Provide the [x, y] coordinate of the cell's center where the given text is located.  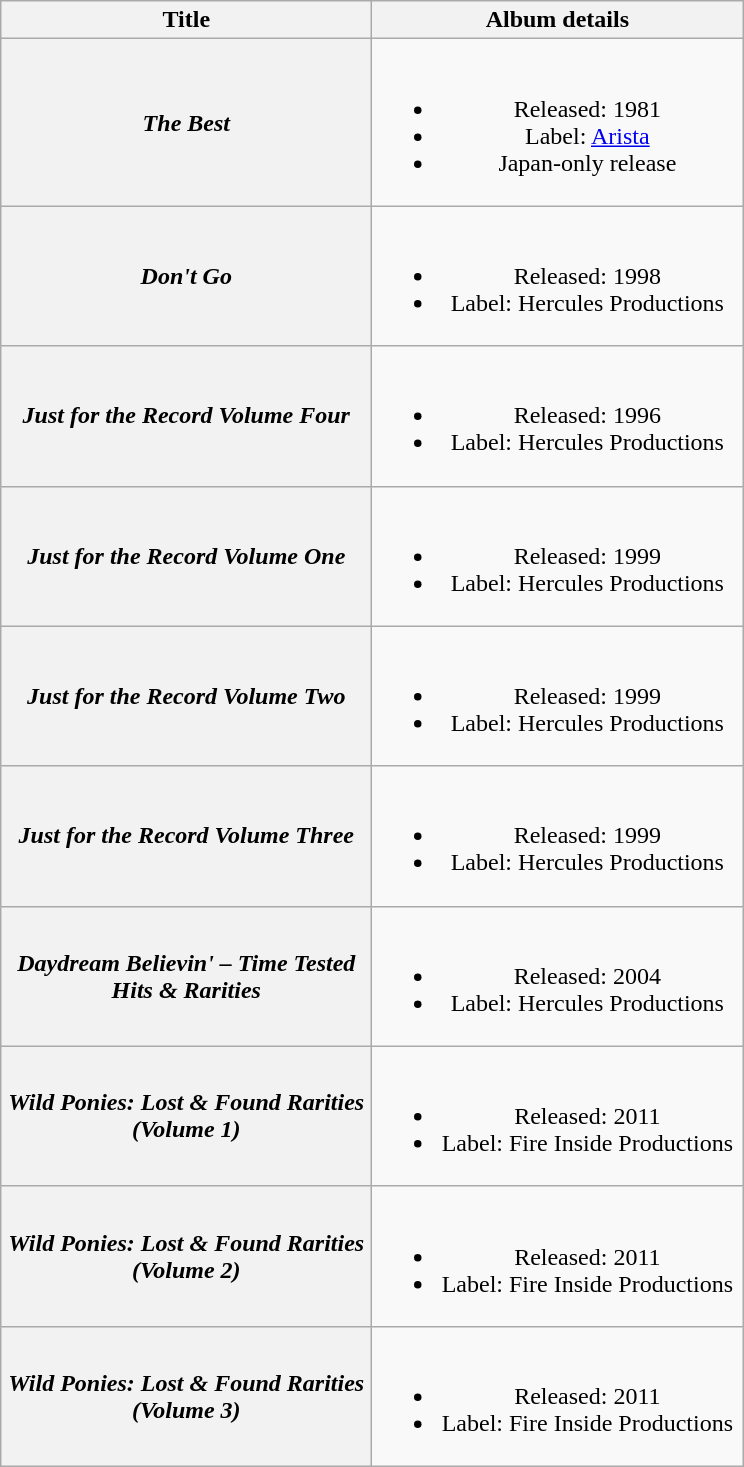
Released: 1996Label: Hercules Productions [558, 416]
Wild Ponies: Lost & Found Rarities (Volume 1) [186, 1116]
Just for the Record Volume One [186, 556]
Wild Ponies: Lost & Found Rarities (Volume 3) [186, 1396]
Don't Go [186, 276]
The Best [186, 122]
Released: 1998Label: Hercules Productions [558, 276]
Title [186, 20]
Album details [558, 20]
Wild Ponies: Lost & Found Rarities (Volume 2) [186, 1256]
Daydream Believin' – Time Tested Hits & Rarities [186, 976]
Just for the Record Volume Three [186, 836]
Released: 1981Label: AristaJapan-only release [558, 122]
Just for the Record Volume Four [186, 416]
Released: 2004Label: Hercules Productions [558, 976]
Just for the Record Volume Two [186, 696]
